Search for the cell housing the specified text and yield its (X, Y) center coordinate. 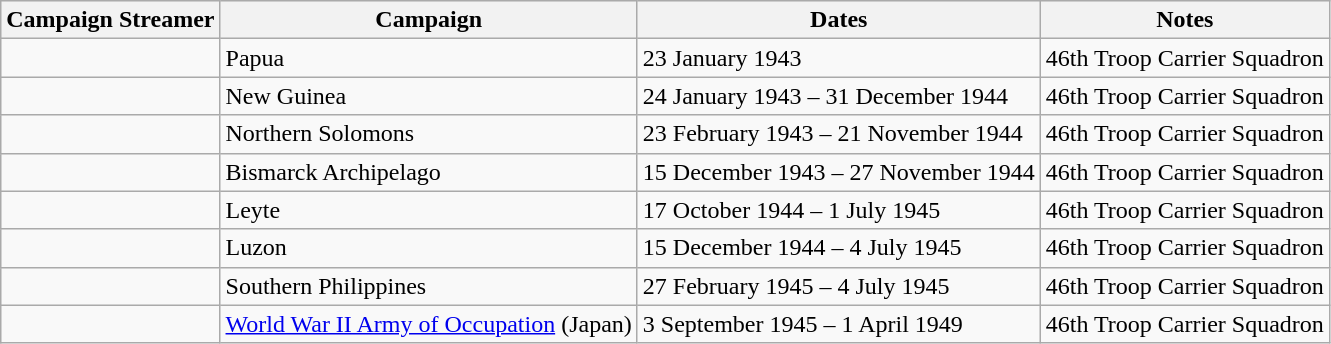
Leyte (428, 210)
Luzon (428, 248)
17 October 1944 – 1 July 1945 (838, 210)
Dates (838, 20)
15 December 1943 – 27 November 1944 (838, 172)
New Guinea (428, 96)
Bismarck Archipelago (428, 172)
Northern Solomons (428, 134)
Campaign Streamer (110, 20)
15 December 1944 – 4 July 1945 (838, 248)
3 September 1945 – 1 April 1949 (838, 324)
Southern Philippines (428, 286)
24 January 1943 – 31 December 1944 (838, 96)
Campaign (428, 20)
Notes (1184, 20)
Papua (428, 58)
23 February 1943 – 21 November 1944 (838, 134)
23 January 1943 (838, 58)
World War II Army of Occupation (Japan) (428, 324)
27 February 1945 – 4 July 1945 (838, 286)
